Identify which cell holds the provided text, then report its (X, Y) central coordinate. 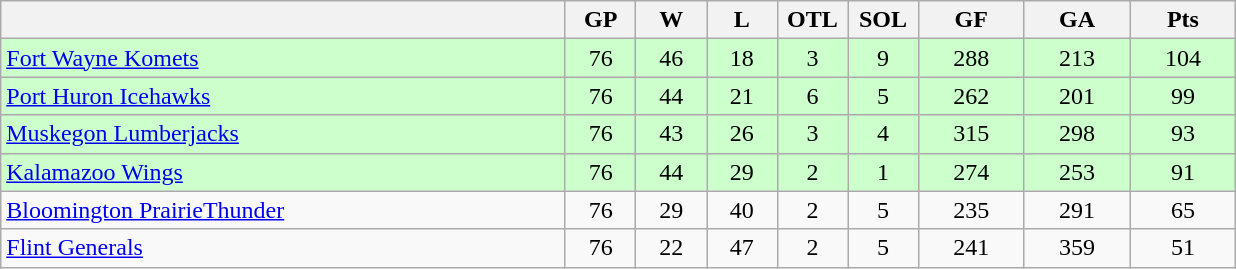
GF (971, 20)
4 (884, 134)
Pts (1183, 20)
51 (1183, 248)
18 (742, 58)
40 (742, 210)
47 (742, 248)
L (742, 20)
22 (672, 248)
241 (971, 248)
104 (1183, 58)
46 (672, 58)
Muskegon Lumberjacks (284, 134)
65 (1183, 210)
91 (1183, 172)
Fort Wayne Komets (284, 58)
298 (1077, 134)
235 (971, 210)
9 (884, 58)
Bloomington PrairieThunder (284, 210)
274 (971, 172)
Port Huron Icehawks (284, 96)
99 (1183, 96)
93 (1183, 134)
Flint Generals (284, 248)
315 (971, 134)
201 (1077, 96)
Kalamazoo Wings (284, 172)
SOL (884, 20)
253 (1077, 172)
21 (742, 96)
262 (971, 96)
GP (600, 20)
291 (1077, 210)
GA (1077, 20)
OTL (812, 20)
1 (884, 172)
213 (1077, 58)
26 (742, 134)
43 (672, 134)
W (672, 20)
288 (971, 58)
6 (812, 96)
359 (1077, 248)
